Capture the cell that displays the provided text and extract its [x, y] central coordinate. 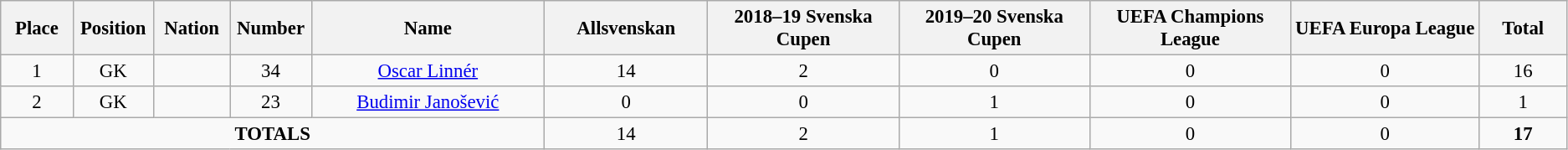
Budimir Janošević [428, 102]
Nation [192, 28]
TOTALS [273, 134]
Allsvenskan [626, 28]
Name [428, 28]
34 [271, 71]
16 [1523, 71]
17 [1523, 134]
Place [37, 28]
2018–19 Svenska Cupen [803, 28]
23 [271, 102]
UEFA Europa League [1385, 28]
2019–20 Svenska Cupen [994, 28]
UEFA Champions League [1190, 28]
Number [271, 28]
Total [1523, 28]
Oscar Linnér [428, 71]
Position [113, 28]
